Output the [x, y] coordinate of the center of the cell containing the given text.  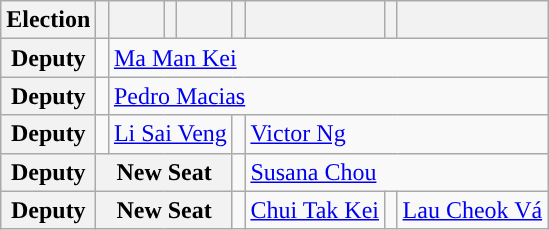
Election [48, 20]
Li Sai Veng [170, 134]
Susana Chou [396, 172]
Ma Man Kei [328, 58]
Chui Tak Kei [315, 210]
Victor Ng [396, 134]
Pedro Macias [328, 96]
Lau Cheok Vá [472, 210]
